Detect which cell encompasses the target text, then output its [x, y] center coordinate. 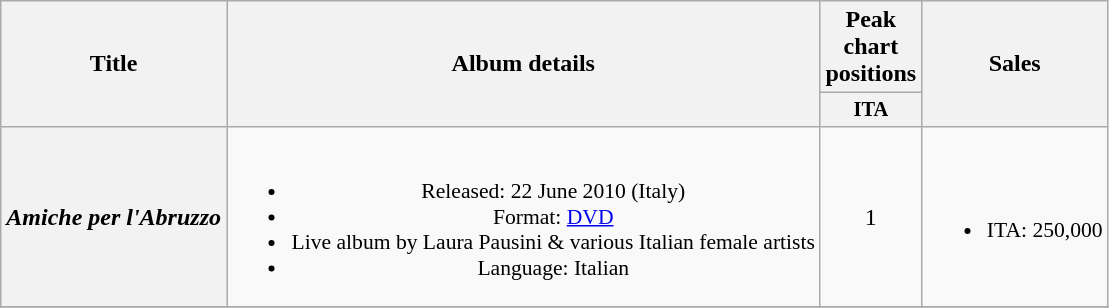
1 [871, 216]
Released: 22 June 2010 (Italy)Format: DVDLive album by Laura Pausini & various Italian female artistsLanguage: Italian [524, 216]
Sales [1015, 64]
Album details [524, 64]
ITA: 250,000 [1015, 216]
ITA [871, 110]
Peakchartpositions [871, 47]
Amiche per l'Abruzzo [114, 216]
Title [114, 64]
